Locate the cell with the specified text and output its [X, Y] center coordinate. 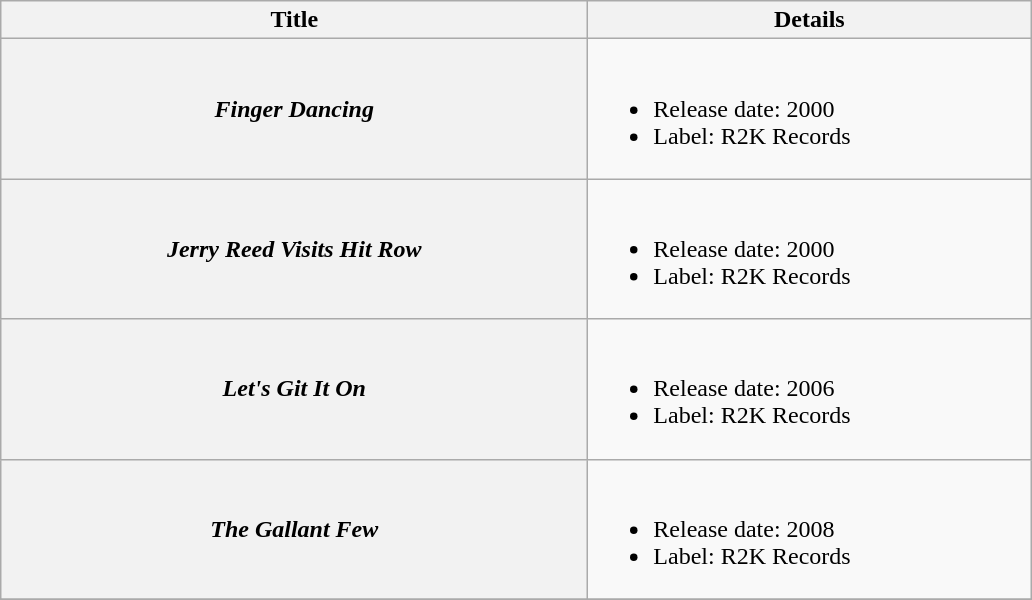
Title [294, 20]
The Gallant Few [294, 529]
Let's Git It On [294, 389]
Release date: 2008Label: R2K Records [810, 529]
Details [810, 20]
Jerry Reed Visits Hit Row [294, 249]
Finger Dancing [294, 109]
Release date: 2006Label: R2K Records [810, 389]
